Identify which cell holds the provided text, then report its [x, y] central coordinate. 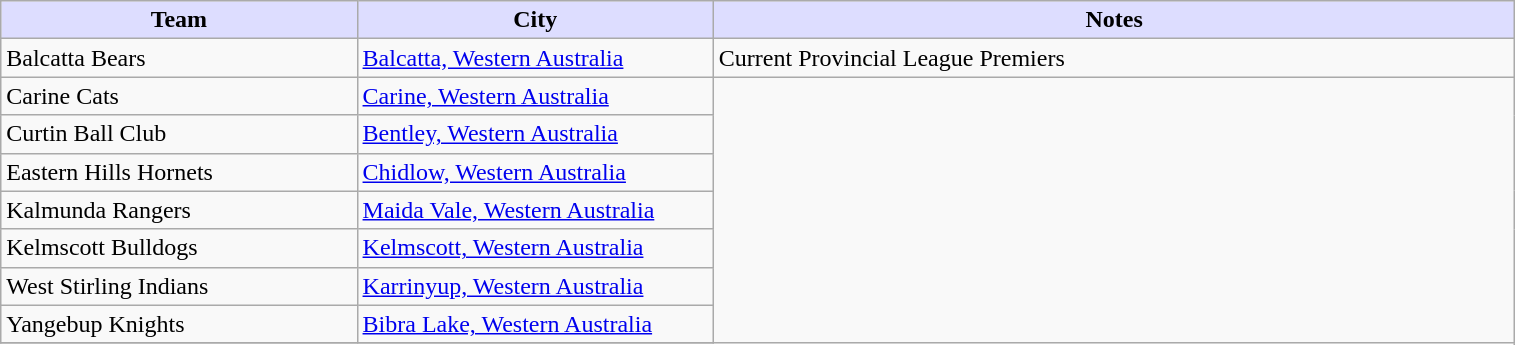
West Stirling Indians [179, 286]
Kelmscott, Western Australia [535, 248]
Chidlow, Western Australia [535, 172]
Kalmunda Rangers [179, 210]
Kelmscott Bulldogs [179, 248]
Yangebup Knights [179, 324]
Notes [1114, 20]
City [535, 20]
Karrinyup, Western Australia [535, 286]
Bibra Lake, Western Australia [535, 324]
Team [179, 20]
Current Provincial League Premiers [1114, 58]
Eastern Hills Hornets [179, 172]
Carine Cats [179, 96]
Carine, Western Australia [535, 96]
Curtin Ball Club [179, 134]
Bentley, Western Australia [535, 134]
Maida Vale, Western Australia [535, 210]
Balcatta Bears [179, 58]
Balcatta, Western Australia [535, 58]
